Provide the (X, Y) coordinate of the cell's center where the given text is located.  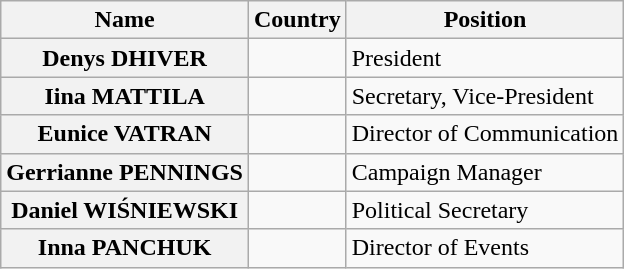
Gerrianne PENNINGS (125, 172)
Director of Communication (485, 134)
Secretary, Vice-President (485, 96)
Country (297, 20)
Iina MATTILA (125, 96)
President (485, 58)
Daniel WIŚNIEWSKI (125, 210)
Campaign Manager (485, 172)
Position (485, 20)
Denys DHIVER (125, 58)
Political Secretary (485, 210)
Eunice VATRAN (125, 134)
Inna PANCHUK (125, 248)
Director of Events (485, 248)
Name (125, 20)
